Provide the [x, y] coordinate of the cell's center where the given text is located.  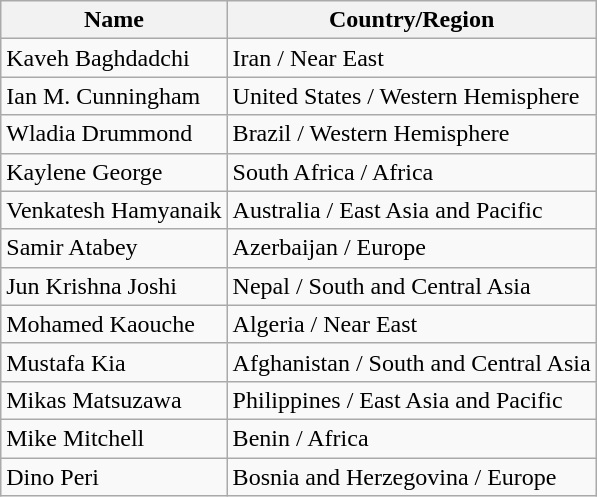
Jun Krishna Joshi [114, 286]
United States / Western Hemisphere [412, 96]
Venkatesh Hamyanaik [114, 210]
Brazil / Western Hemisphere [412, 134]
Dino Peri [114, 477]
Mohamed Kaouche [114, 324]
Nepal / South and Central Asia [412, 286]
Benin / Africa [412, 438]
Kaveh Baghdadchi [114, 58]
Bosnia and Herzegovina / Europe [412, 477]
Azerbaijan / Europe [412, 248]
Algeria / Near East [412, 324]
Kaylene George [114, 172]
Wladia Drummond [114, 134]
Afghanistan / South and Central Asia [412, 362]
Ian M. Cunningham [114, 96]
South Africa / Africa [412, 172]
Iran / Near East [412, 58]
Mike Mitchell [114, 438]
Australia / East Asia and Pacific [412, 210]
Mikas Matsuzawa [114, 400]
Mustafa Kia [114, 362]
Philippines / East Asia and Pacific [412, 400]
Name [114, 20]
Samir Atabey [114, 248]
Country/Region [412, 20]
